Search for the cell housing the specified text and yield its (x, y) center coordinate. 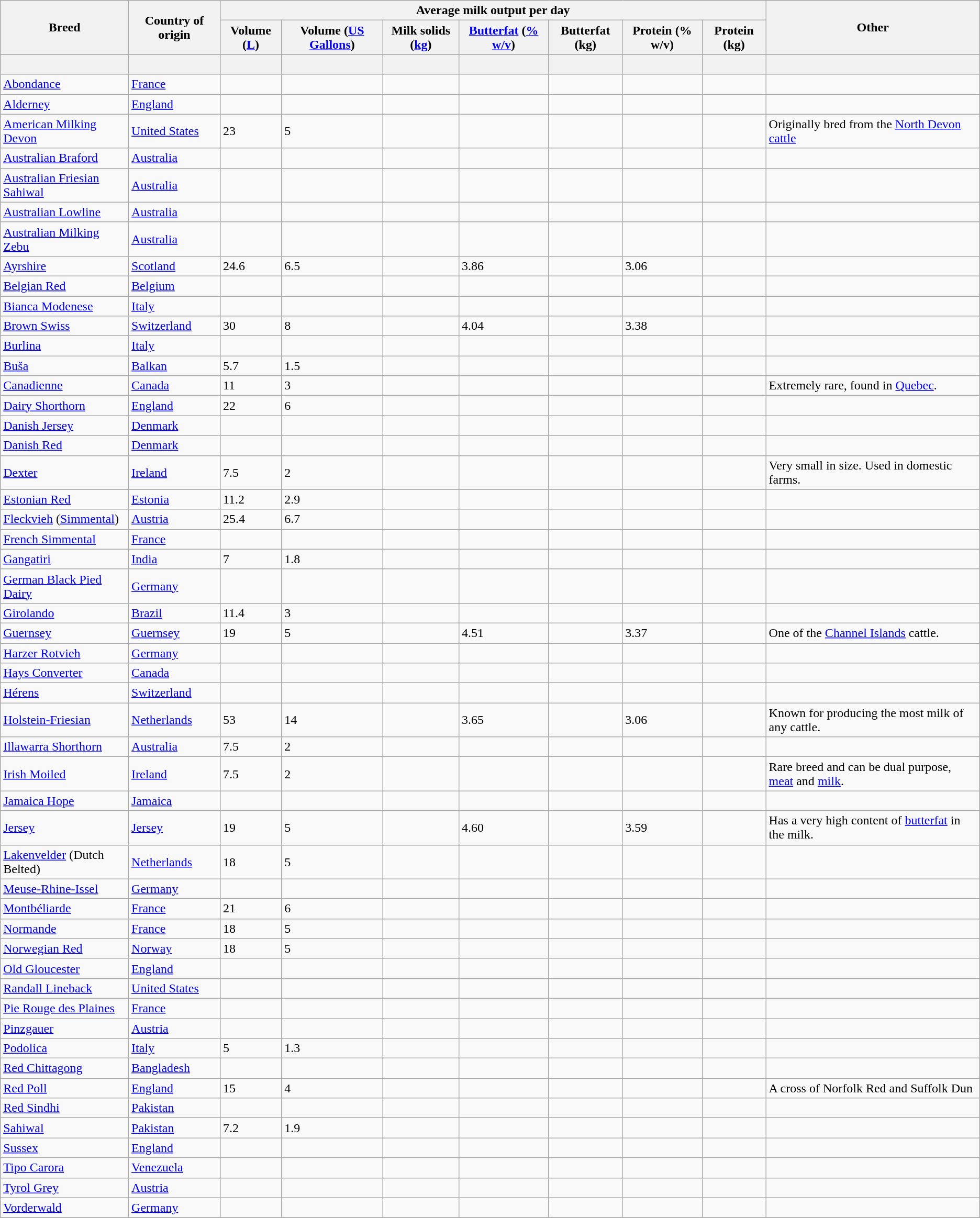
Normande (65, 929)
Balkan (175, 366)
Australian Lowline (65, 212)
Dexter (65, 472)
Country of origin (175, 27)
Hays Converter (65, 673)
Red Chittagong (65, 1068)
1.8 (332, 559)
21 (250, 909)
Extremely rare, found in Quebec. (873, 386)
Originally bred from the North Devon cattle (873, 131)
Norway (175, 948)
Bianca Modenese (65, 306)
Ayrshire (65, 266)
Canadienne (65, 386)
3.59 (662, 828)
Tyrol Grey (65, 1188)
Australian Friesian Sahiwal (65, 185)
11.2 (250, 499)
23 (250, 131)
Breed (65, 27)
Harzer Rotvieh (65, 653)
5.7 (250, 366)
Danish Red (65, 445)
22 (250, 406)
Sahiwal (65, 1128)
Lakenvelder (Dutch Belted) (65, 862)
Randall Lineback (65, 988)
French Simmental (65, 539)
Illawarra Shorthorn (65, 747)
6.5 (332, 266)
Protein (kg) (734, 38)
4.60 (504, 828)
Red Poll (65, 1088)
Meuse-Rhine-Issel (65, 889)
American Milking Devon (65, 131)
Pie Rouge des Plaines (65, 1008)
Known for producing the most milk of any cattle. (873, 720)
30 (250, 326)
Scotland (175, 266)
Australian Braford (65, 158)
11.4 (250, 613)
1.3 (332, 1048)
14 (332, 720)
11 (250, 386)
Estonian Red (65, 499)
Jamaica Hope (65, 801)
1.9 (332, 1128)
Montbéliarde (65, 909)
Jamaica (175, 801)
Rare breed and can be dual purpose, meat and milk. (873, 774)
Fleckvieh (Simmental) (65, 519)
7.2 (250, 1128)
4.04 (504, 326)
3.86 (504, 266)
3.38 (662, 326)
25.4 (250, 519)
Estonia (175, 499)
Podolica (65, 1048)
4 (332, 1088)
3.37 (662, 633)
2.9 (332, 499)
1.5 (332, 366)
Old Gloucester (65, 968)
Butterfat (kg) (585, 38)
Milk solids (kg) (421, 38)
Red Sindhi (65, 1108)
A cross of Norfolk Red and Suffolk Dun (873, 1088)
Bangladesh (175, 1068)
Burlina (65, 346)
Buša (65, 366)
Norwegian Red (65, 948)
Holstein-Friesian (65, 720)
Belgian Red (65, 286)
Pinzgauer (65, 1029)
Brown Swiss (65, 326)
Belgium (175, 286)
Abondance (65, 84)
Brazil (175, 613)
India (175, 559)
Gangatiri (65, 559)
Hérens (65, 693)
Vorderwald (65, 1208)
Tipo Carora (65, 1168)
4.51 (504, 633)
Girolando (65, 613)
German Black Pied Dairy (65, 586)
Australian Milking Zebu (65, 239)
15 (250, 1088)
Sussex (65, 1148)
Volume (US Gallons) (332, 38)
Irish Moiled (65, 774)
Other (873, 27)
Very small in size. Used in domestic farms. (873, 472)
Danish Jersey (65, 426)
53 (250, 720)
3.65 (504, 720)
6.7 (332, 519)
Volume (L) (250, 38)
Has a very high content of butterfat in the milk. (873, 828)
8 (332, 326)
Venezuela (175, 1168)
24.6 (250, 266)
Alderney (65, 104)
One of the Channel Islands cattle. (873, 633)
Average milk output per day (493, 10)
Dairy Shorthorn (65, 406)
Butterfat (% w/v) (504, 38)
Protein (% w/v) (662, 38)
7 (250, 559)
